Output the (X, Y) coordinate of the center of the cell containing the given text.  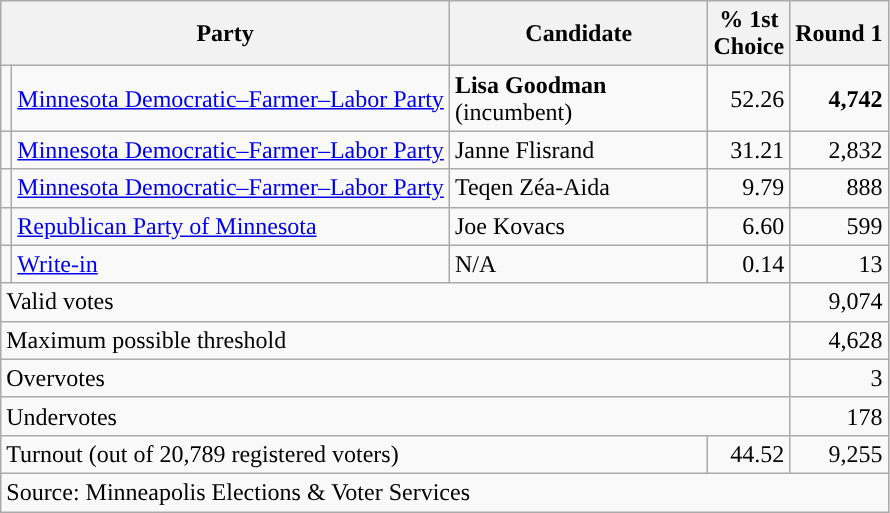
4,628 (839, 340)
6.60 (749, 226)
Janne Flisrand (578, 150)
178 (839, 416)
Write-in (231, 264)
Lisa Goodman (incumbent) (578, 98)
3 (839, 378)
Republican Party of Minnesota (231, 226)
31.21 (749, 150)
13 (839, 264)
Undervotes (396, 416)
9.79 (749, 188)
N/A (578, 264)
Turnout (out of 20,789 registered voters) (354, 454)
0.14 (749, 264)
2,832 (839, 150)
Maximum possible threshold (396, 340)
Party (226, 34)
Round 1 (839, 34)
% 1stChoice (749, 34)
9,074 (839, 302)
Candidate (578, 34)
Joe Kovacs (578, 226)
888 (839, 188)
52.26 (749, 98)
4,742 (839, 98)
Source: Minneapolis Elections & Voter Services (444, 492)
Teqen Zéa-Aida (578, 188)
599 (839, 226)
9,255 (839, 454)
Overvotes (396, 378)
Valid votes (396, 302)
44.52 (749, 454)
